Provide the (x, y) coordinate of the cell's center where the given text is located.  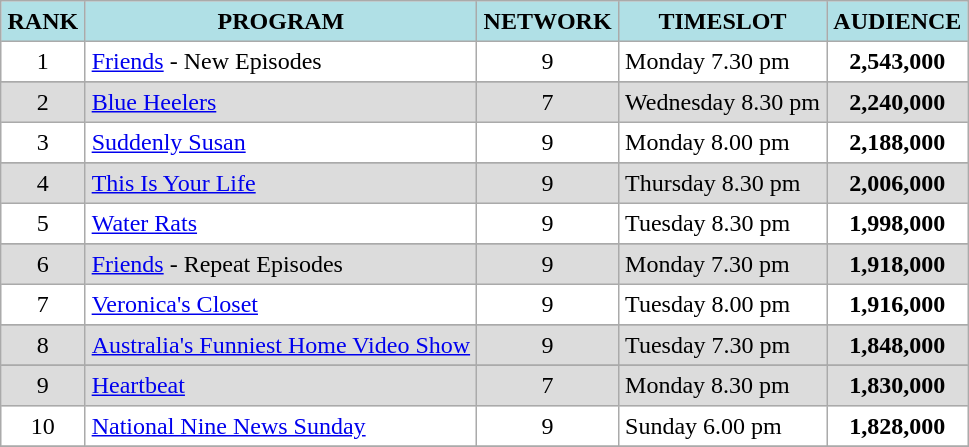
Wednesday 8.30 pm (722, 102)
1,918,000 (898, 264)
3 (43, 142)
Tuesday 7.30 pm (722, 345)
4 (43, 183)
1,998,000 (898, 223)
Australia's Funniest Home Video Show (281, 345)
Tuesday 8.00 pm (722, 304)
Heartbeat (281, 385)
8 (43, 345)
RANK (43, 21)
NETWORK (548, 21)
AUDIENCE (898, 21)
1 (43, 61)
National Nine News Sunday (281, 426)
1,848,000 (898, 345)
Tuesday 8.30 pm (722, 223)
1,830,000 (898, 385)
Friends - Repeat Episodes (281, 264)
This Is Your Life (281, 183)
Veronica's Closet (281, 304)
Monday 8.30 pm (722, 385)
Friends - New Episodes (281, 61)
TIMESLOT (722, 21)
1,916,000 (898, 304)
Suddenly Susan (281, 142)
Thursday 8.30 pm (722, 183)
2,006,000 (898, 183)
2,240,000 (898, 102)
2,188,000 (898, 142)
1,828,000 (898, 426)
PROGRAM (281, 21)
Sunday 6.00 pm (722, 426)
2 (43, 102)
5 (43, 223)
2,543,000 (898, 61)
Water Rats (281, 223)
Blue Heelers (281, 102)
6 (43, 264)
10 (43, 426)
Monday 8.00 pm (722, 142)
